Identify which cell holds the provided text, then report its [x, y] central coordinate. 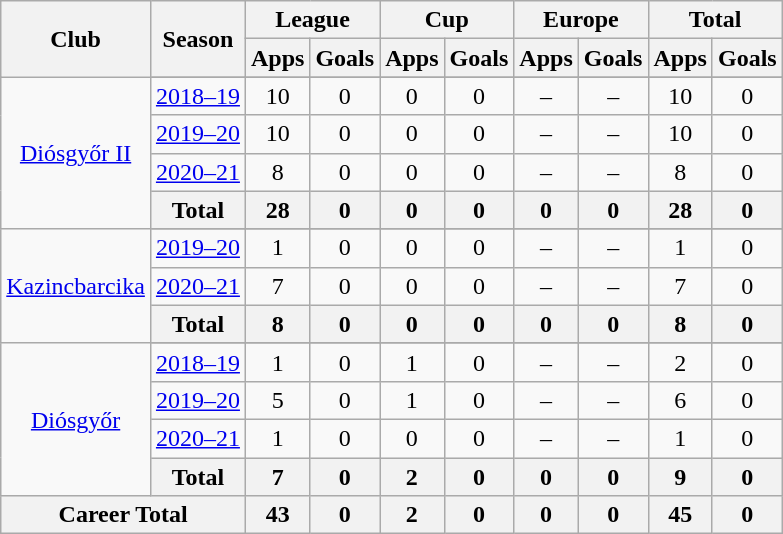
League [312, 20]
Kazincbarcika [76, 286]
43 [277, 515]
Season [198, 39]
Club [76, 39]
Diósgyőr [76, 419]
Cup [447, 20]
5 [277, 400]
9 [680, 477]
Career Total [124, 515]
Europe [581, 20]
6 [680, 400]
45 [680, 515]
Diósgyőr II [76, 153]
